Extract the [x, y] coordinate from the center of the cell holding the provided text.  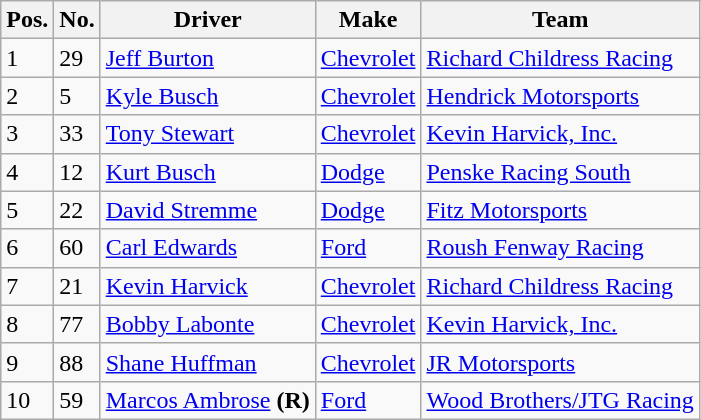
No. [77, 20]
David Stremme [208, 210]
Make [368, 20]
Penske Racing South [560, 172]
8 [28, 324]
Pos. [28, 20]
60 [77, 248]
Hendrick Motorsports [560, 96]
Kurt Busch [208, 172]
Bobby Labonte [208, 324]
Team [560, 20]
Carl Edwards [208, 248]
Roush Fenway Racing [560, 248]
4 [28, 172]
1 [28, 58]
7 [28, 286]
Tony Stewart [208, 134]
Driver [208, 20]
Kevin Harvick [208, 286]
12 [77, 172]
29 [77, 58]
77 [77, 324]
21 [77, 286]
2 [28, 96]
33 [77, 134]
Wood Brothers/JTG Racing [560, 400]
Kyle Busch [208, 96]
Jeff Burton [208, 58]
Fitz Motorsports [560, 210]
88 [77, 362]
9 [28, 362]
6 [28, 248]
JR Motorsports [560, 362]
22 [77, 210]
59 [77, 400]
3 [28, 134]
10 [28, 400]
Shane Huffman [208, 362]
Marcos Ambrose (R) [208, 400]
